Scan for the cell matching the given text and deliver its [X, Y] coordinate at center. 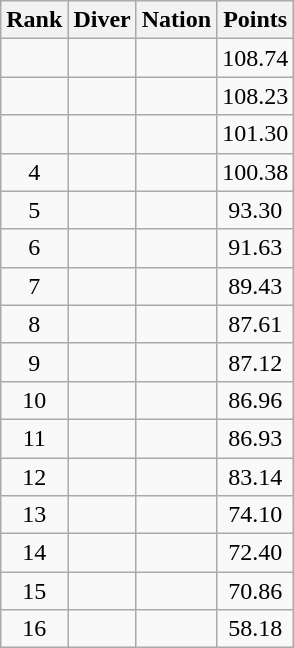
74.10 [256, 515]
108.23 [256, 96]
12 [34, 477]
83.14 [256, 477]
108.74 [256, 58]
100.38 [256, 172]
8 [34, 324]
13 [34, 515]
86.96 [256, 400]
101.30 [256, 134]
11 [34, 438]
7 [34, 286]
87.12 [256, 362]
89.43 [256, 286]
Diver [102, 20]
58.18 [256, 629]
6 [34, 248]
Nation [176, 20]
15 [34, 591]
5 [34, 210]
14 [34, 553]
9 [34, 362]
86.93 [256, 438]
87.61 [256, 324]
10 [34, 400]
93.30 [256, 210]
70.86 [256, 591]
Points [256, 20]
91.63 [256, 248]
16 [34, 629]
72.40 [256, 553]
4 [34, 172]
Rank [34, 20]
